Pinpoint the cell where the given text exists, returning its [x, y] midpoint coordinate. 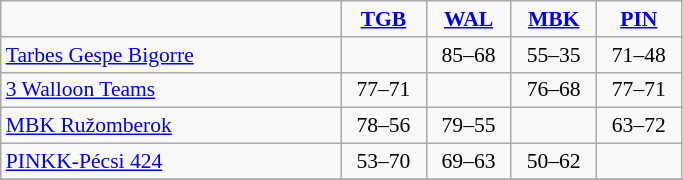
55–35 [554, 55]
50–62 [554, 162]
71–48 [638, 55]
53–70 [384, 162]
78–56 [384, 126]
3 Walloon Teams [171, 90]
TGB [384, 19]
76–68 [554, 90]
PIN [638, 19]
MBK [554, 19]
63–72 [638, 126]
79–55 [468, 126]
PINKK-Pécsi 424 [171, 162]
MBK Ružomberok [171, 126]
69–63 [468, 162]
Tarbes Gespe Bigorre [171, 55]
85–68 [468, 55]
WAL [468, 19]
